Find where the given text appears and provide that cell's center as [X, Y] coordinate. 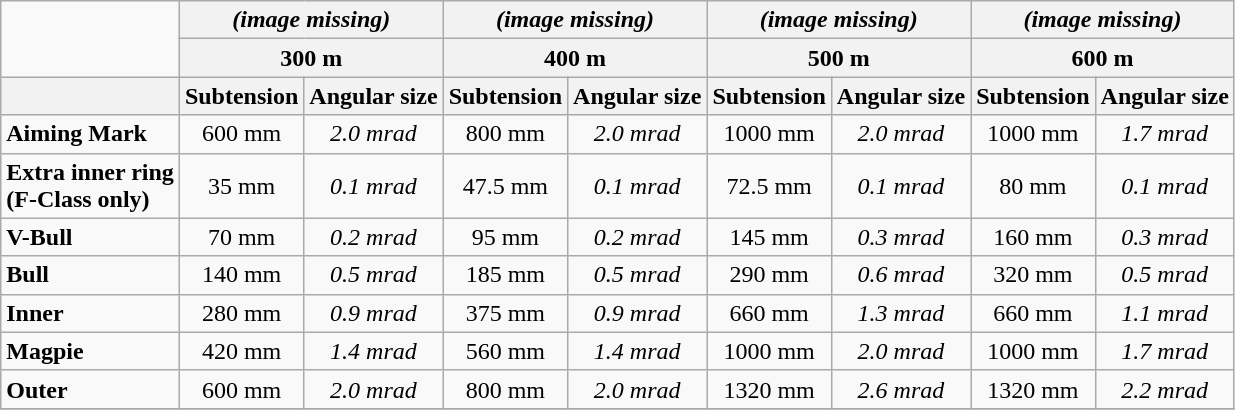
600 m [1103, 58]
280 mm [241, 313]
320 mm [1033, 275]
80 mm [1033, 186]
400 m [575, 58]
1.1 mrad [1164, 313]
145 mm [769, 237]
70 mm [241, 237]
160 mm [1033, 237]
Aiming Mark [90, 134]
140 mm [241, 275]
95 mm [505, 237]
2.6 mrad [900, 389]
72.5 mm [769, 186]
0.6 mrad [900, 275]
1.3 mrad [900, 313]
500 m [839, 58]
2.2 mrad [1164, 389]
420 mm [241, 351]
Outer [90, 389]
Extra inner ring (F-Class only) [90, 186]
185 mm [505, 275]
290 mm [769, 275]
Magpie [90, 351]
Bull [90, 275]
Inner [90, 313]
300 m [311, 58]
375 mm [505, 313]
560 mm [505, 351]
35 mm [241, 186]
47.5 mm [505, 186]
V-Bull [90, 237]
